Determine the (x, y) coordinate at the center of the cell enclosing the given text.  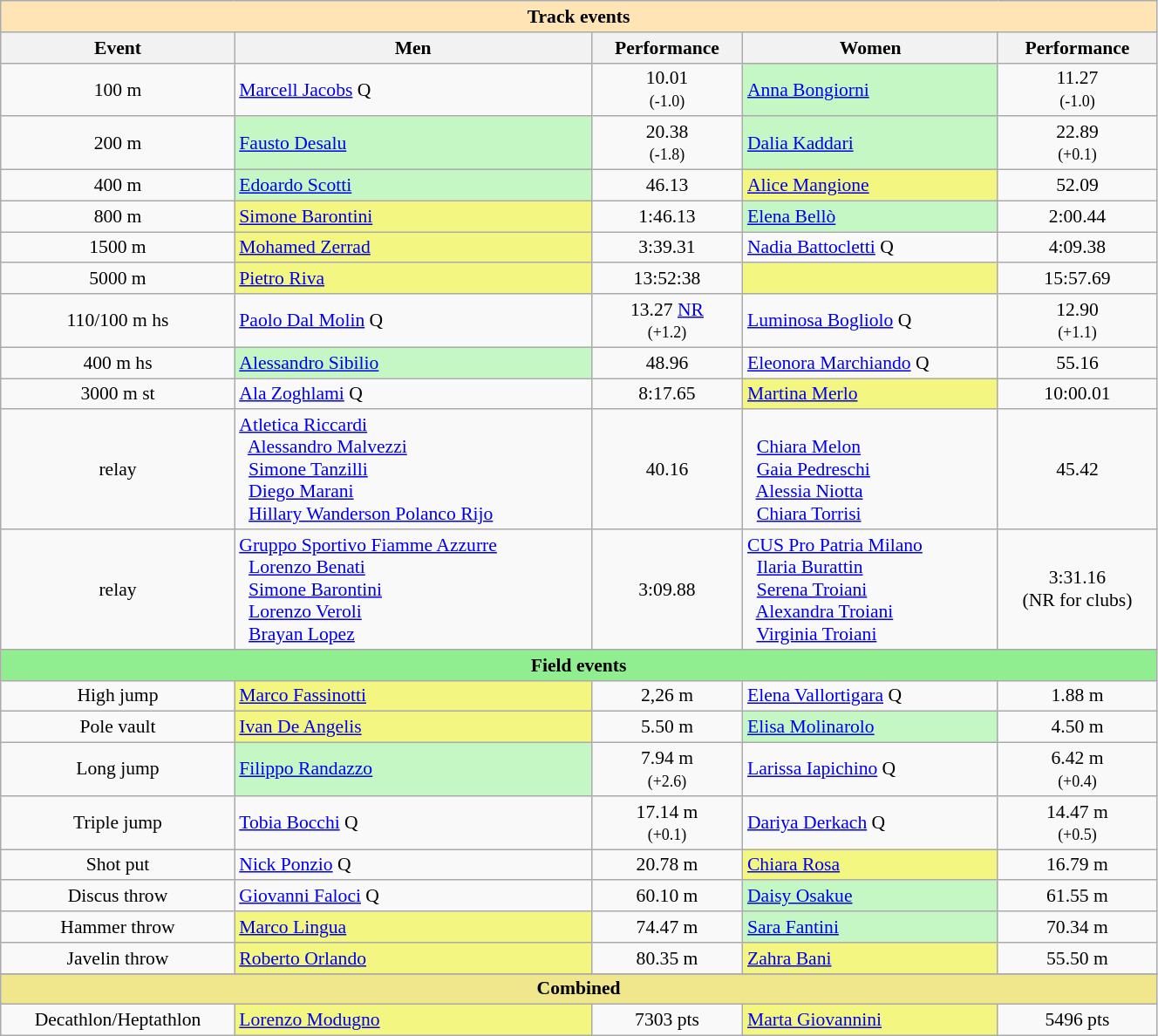
1:46.13 (667, 216)
Filippo Randazzo (413, 769)
14.47 m (+0.5) (1077, 823)
Eleonora Marchiando Q (870, 363)
Larissa Iapichino Q (870, 769)
4.50 m (1077, 727)
Tobia Bocchi Q (413, 823)
Marco Fassinotti (413, 696)
3:09.88 (667, 590)
Edoardo Scotti (413, 186)
Marcell Jacobs Q (413, 89)
2,26 m (667, 696)
5000 m (118, 279)
Javelin throw (118, 958)
1500 m (118, 248)
Shot put (118, 865)
Luminosa Bogliolo Q (870, 321)
Anna Bongiorni (870, 89)
60.10 m (667, 896)
Elena Vallortigara Q (870, 696)
3:39.31 (667, 248)
1.88 m (1077, 696)
Decathlon/Heptathlon (118, 1020)
100 m (118, 89)
Pole vault (118, 727)
Zahra Bani (870, 958)
Giovanni Faloci Q (413, 896)
Roberto Orlando (413, 958)
Ivan De Angelis (413, 727)
Men (413, 48)
Chiara Melon Gaia Pedreschi Alessia Niotta Chiara Torrisi (870, 470)
Paolo Dal Molin Q (413, 321)
Ala Zoghlami Q (413, 394)
13:52:38 (667, 279)
74.47 m (667, 927)
10.01 (-1.0) (667, 89)
Chiara Rosa (870, 865)
Atletica Riccardi Alessandro Malvezzi Simone Tanzilli Diego Marani Hillary Wanderson Polanco Rijo (413, 470)
61.55 m (1077, 896)
Sara Fantini (870, 927)
20.38 (-1.8) (667, 143)
70.34 m (1077, 927)
Gruppo Sportivo Fiamme Azzurre Lorenzo Benati Simone Barontini Lorenzo Veroli Brayan Lopez (413, 590)
10:00.01 (1077, 394)
Marta Giovannini (870, 1020)
Event (118, 48)
Dalia Kaddari (870, 143)
Daisy Osakue (870, 896)
40.16 (667, 470)
Triple jump (118, 823)
Mohamed Zerrad (413, 248)
Nick Ponzio Q (413, 865)
5496 pts (1077, 1020)
110/100 m hs (118, 321)
200 m (118, 143)
Marco Lingua (413, 927)
11.27 (-1.0) (1077, 89)
High jump (118, 696)
2:00.44 (1077, 216)
5.50 m (667, 727)
Elisa Molinarolo (870, 727)
Lorenzo Modugno (413, 1020)
6.42 m (+0.4) (1077, 769)
7303 pts (667, 1020)
800 m (118, 216)
400 m hs (118, 363)
Dariya Derkach Q (870, 823)
7.94 m (+2.6) (667, 769)
400 m (118, 186)
CUS Pro Patria Milano Ilaria Burattin Serena Troiani Alexandra Troiani Virginia Troiani (870, 590)
Field events (579, 665)
Hammer throw (118, 927)
48.96 (667, 363)
3:31.16(NR for clubs) (1077, 590)
Simone Barontini (413, 216)
4:09.38 (1077, 248)
Combined (579, 989)
13.27 NR (+1.2) (667, 321)
Discus throw (118, 896)
Track events (579, 17)
Alice Mangione (870, 186)
Pietro Riva (413, 279)
17.14 m (+0.1) (667, 823)
Martina Merlo (870, 394)
15:57.69 (1077, 279)
3000 m st (118, 394)
8:17.65 (667, 394)
16.79 m (1077, 865)
Nadia Battocletti Q (870, 248)
52.09 (1077, 186)
Fausto Desalu (413, 143)
55.50 m (1077, 958)
46.13 (667, 186)
12.90 (+1.1) (1077, 321)
Alessandro Sibilio (413, 363)
80.35 m (667, 958)
45.42 (1077, 470)
22.89 (+0.1) (1077, 143)
Women (870, 48)
55.16 (1077, 363)
Elena Bellò (870, 216)
20.78 m (667, 865)
Long jump (118, 769)
